Locate the cell with the specified text and output its (X, Y) center coordinate. 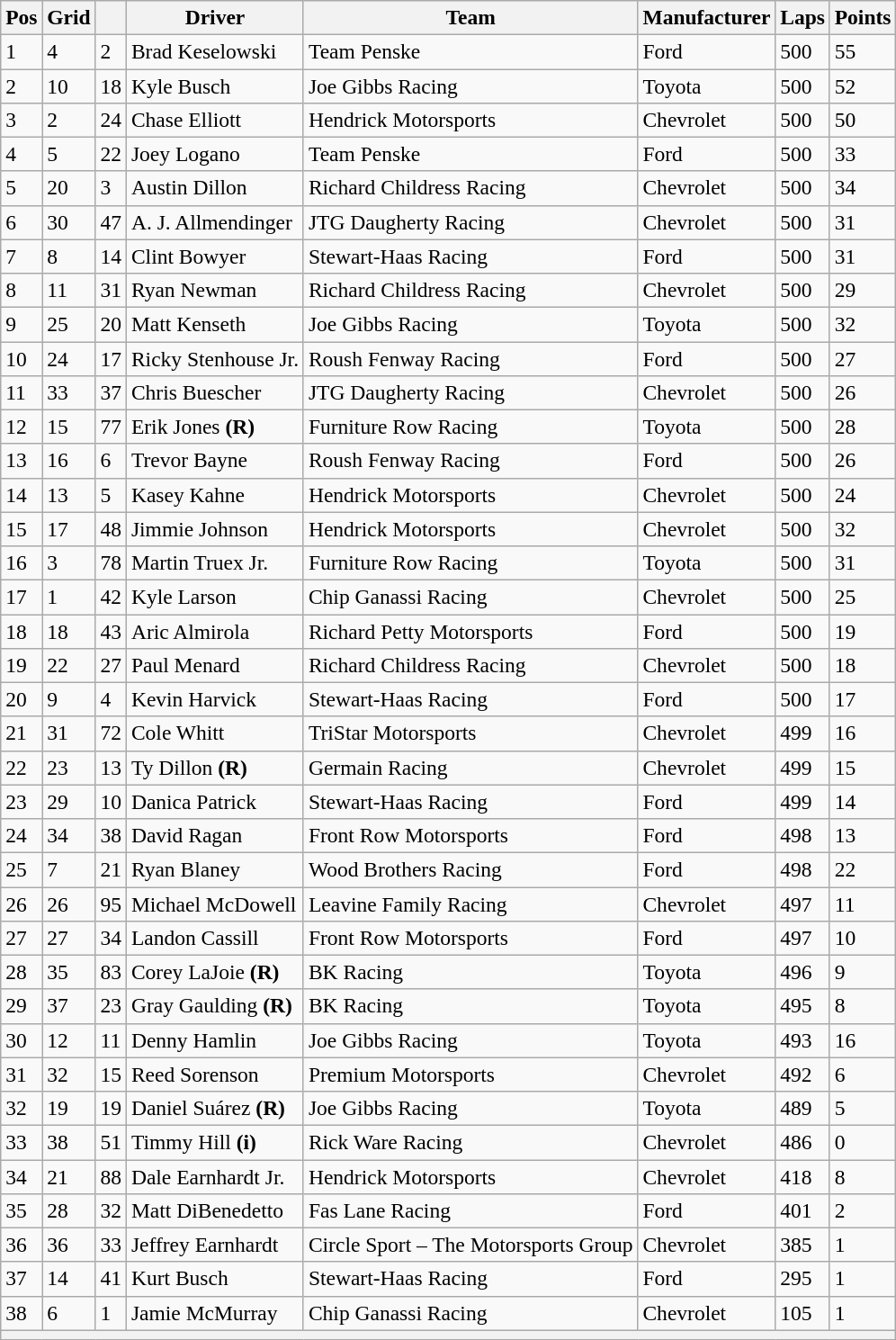
72 (111, 733)
Matt DiBenedetto (214, 1210)
496 (802, 972)
Joey Logano (214, 154)
Corey LaJoie (R) (214, 972)
486 (802, 1142)
Cole Whitt (214, 733)
Premium Motorsports (470, 1075)
Paul Menard (214, 665)
42 (111, 597)
Denny Hamlin (214, 1040)
Germain Racing (470, 768)
43 (111, 631)
David Ragan (214, 835)
Manufacturer (707, 17)
88 (111, 1176)
Kyle Larson (214, 597)
Reed Sorenson (214, 1075)
77 (111, 427)
Trevor Bayne (214, 461)
52 (863, 85)
A. J. Allmendinger (214, 222)
83 (111, 972)
Daniel Suárez (R) (214, 1108)
TriStar Motorsports (470, 733)
Clint Bowyer (214, 256)
Timmy Hill (i) (214, 1142)
295 (802, 1279)
Pos (22, 17)
Jeffrey Earnhardt (214, 1245)
Richard Petty Motorsports (470, 631)
Kyle Busch (214, 85)
Ryan Newman (214, 290)
105 (802, 1313)
Team (470, 17)
Jimmie Johnson (214, 529)
Fas Lane Racing (470, 1210)
55 (863, 51)
Martin Truex Jr. (214, 562)
41 (111, 1279)
51 (111, 1142)
Circle Sport – The Motorsports Group (470, 1245)
Erik Jones (R) (214, 427)
401 (802, 1210)
Kurt Busch (214, 1279)
495 (802, 1006)
Leavine Family Racing (470, 904)
Chris Buescher (214, 392)
Danica Patrick (214, 802)
Gray Gaulding (R) (214, 1006)
Rick Ware Racing (470, 1142)
Kasey Kahne (214, 495)
Wood Brothers Racing (470, 869)
78 (111, 562)
Michael McDowell (214, 904)
Points (863, 17)
Driver (214, 17)
Landon Cassill (214, 938)
Chase Elliott (214, 120)
Laps (802, 17)
492 (802, 1075)
Grid (68, 17)
Brad Keselowski (214, 51)
Aric Almirola (214, 631)
418 (802, 1176)
0 (863, 1142)
50 (863, 120)
48 (111, 529)
385 (802, 1245)
Ricky Stenhouse Jr. (214, 358)
489 (802, 1108)
Dale Earnhardt Jr. (214, 1176)
493 (802, 1040)
Ty Dillon (R) (214, 768)
Ryan Blaney (214, 869)
Matt Kenseth (214, 324)
Jamie McMurray (214, 1313)
95 (111, 904)
47 (111, 222)
Kevin Harvick (214, 699)
Austin Dillon (214, 188)
